Provide the (X, Y) coordinate of the cell's center where the given text is located.  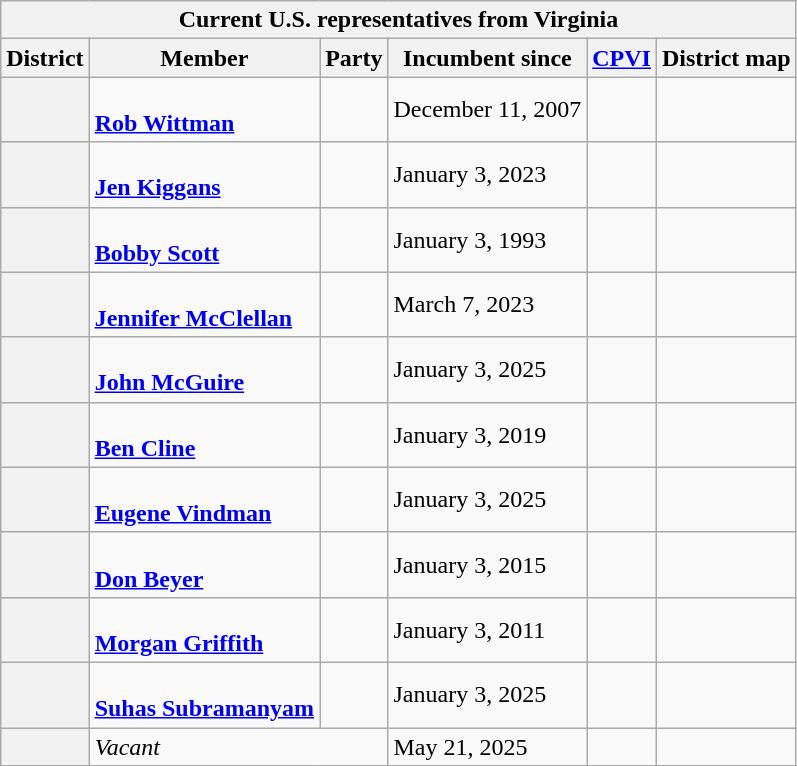
Jennifer McClellan (204, 304)
January 3, 2023 (488, 174)
January 3, 2011 (488, 630)
Don Beyer (204, 564)
Ben Cline (204, 434)
December 11, 2007 (488, 110)
January 3, 1993 (488, 240)
John McGuire (204, 370)
Jen Kiggans (204, 174)
Morgan Griffith (204, 630)
Current U.S. representatives from Virginia (398, 20)
District map (726, 58)
Party (354, 58)
January 3, 2015 (488, 564)
Member (204, 58)
CPVI (622, 58)
Incumbent since (488, 58)
Suhas Subramanyam (204, 694)
Eugene Vindman (204, 500)
Vacant (238, 747)
Bobby Scott (204, 240)
March 7, 2023 (488, 304)
Rob Wittman (204, 110)
May 21, 2025 (488, 747)
January 3, 2019 (488, 434)
District (45, 58)
